Pinpoint the cell where the given text exists, returning its (X, Y) midpoint coordinate. 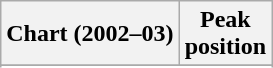
Peakposition (225, 34)
Chart (2002–03) (90, 34)
